Return (X, Y) of the center of cell containing provided text 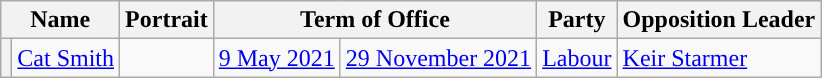
Party (577, 20)
Labour (577, 58)
Term of Office (374, 20)
Opposition Leader (719, 20)
Cat Smith (66, 58)
9 May 2021 (276, 58)
Keir Starmer (719, 58)
Portrait (167, 20)
29 November 2021 (438, 58)
Name (60, 20)
